Determine the [X, Y] coordinate at the center of the cell enclosing the given text.  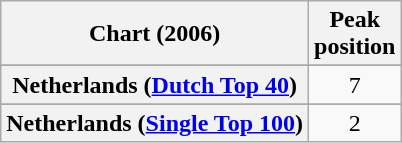
7 [355, 85]
Chart (2006) [155, 34]
2 [355, 123]
Peakposition [355, 34]
Netherlands (Dutch Top 40) [155, 85]
Netherlands (Single Top 100) [155, 123]
